Return the [x, y] coordinate for the center point of the cell that contains the specified text.  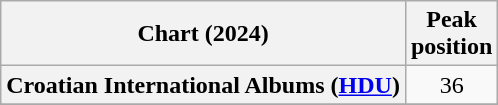
Croatian International Albums (HDU) [204, 85]
Chart (2024) [204, 34]
Peakposition [451, 34]
36 [451, 85]
